Determine the (X, Y) coordinate at the center of the cell enclosing the given text.  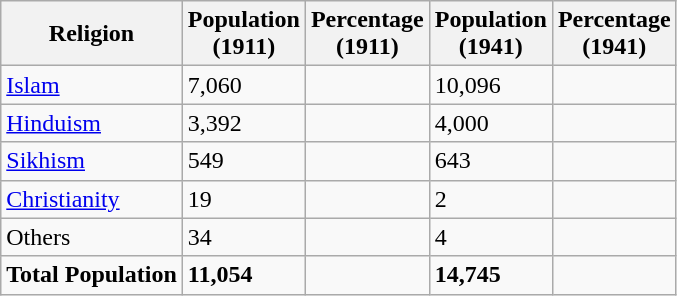
2 (490, 199)
Christianity (92, 199)
Others (92, 237)
11,054 (244, 275)
Population(1911) (244, 34)
Sikhism (92, 161)
19 (244, 199)
14,745 (490, 275)
3,392 (244, 123)
4 (490, 237)
Islam (92, 85)
4,000 (490, 123)
643 (490, 161)
Religion (92, 34)
7,060 (244, 85)
Population(1941) (490, 34)
Percentage(1941) (614, 34)
549 (244, 161)
34 (244, 237)
10,096 (490, 85)
Total Population (92, 275)
Percentage(1911) (367, 34)
Hinduism (92, 123)
